Return the [X, Y] coordinate for the center point of the cell that contains the specified text.  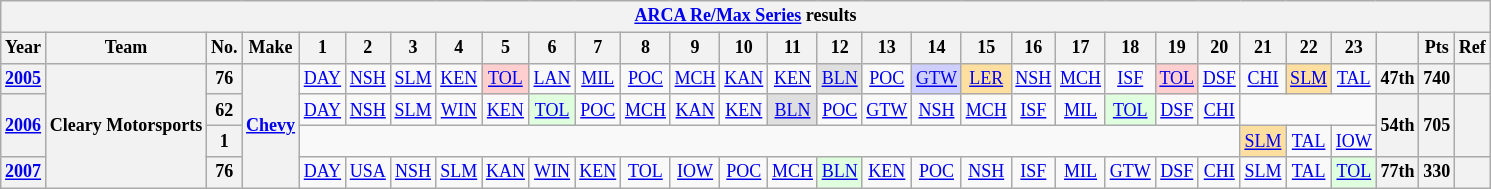
14 [937, 48]
2005 [24, 78]
6 [552, 48]
5 [506, 48]
15 [986, 48]
8 [646, 48]
2 [368, 48]
21 [1263, 48]
22 [1309, 48]
Pts [1437, 48]
Chevy [271, 126]
LER [986, 78]
705 [1437, 125]
USA [368, 172]
77th [1398, 172]
No. [224, 48]
11 [793, 48]
Make [271, 48]
4 [459, 48]
20 [1219, 48]
Ref [1473, 48]
2006 [24, 125]
12 [840, 48]
ARCA Re/Max Series results [746, 16]
740 [1437, 78]
13 [887, 48]
62 [224, 110]
10 [744, 48]
LAN [552, 78]
47th [1398, 78]
23 [1354, 48]
3 [413, 48]
9 [695, 48]
Year [24, 48]
16 [1034, 48]
Cleary Motorsports [126, 126]
2007 [24, 172]
17 [1081, 48]
54th [1398, 125]
19 [1176, 48]
Team [126, 48]
18 [1130, 48]
330 [1437, 172]
7 [598, 48]
